Scan for the cell matching the given text and deliver its (x, y) coordinate at center. 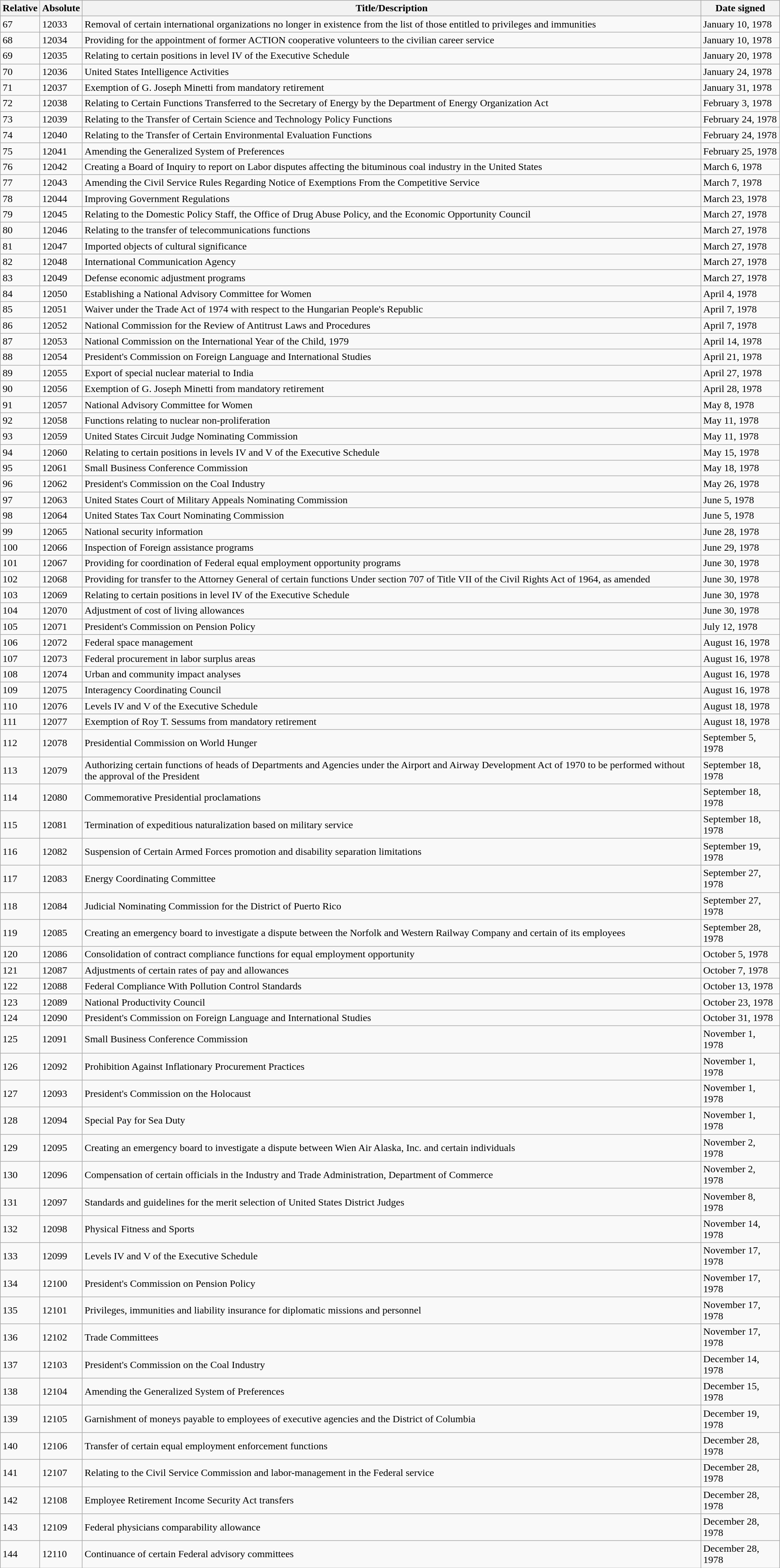
12066 (61, 547)
12040 (61, 135)
132 (20, 1229)
United States Intelligence Activities (392, 72)
December 15, 1978 (740, 1391)
12085 (61, 933)
Consolidation of contract compliance functions for equal employment opportunity (392, 954)
Providing for the appointment of former ACTION cooperative volunteers to the civilian career service (392, 40)
Establishing a National Advisory Committee for Women (392, 294)
12088 (61, 986)
12051 (61, 310)
Creating an emergency board to investigate a dispute between the Norfolk and Western Railway Company and certain of its employees (392, 933)
12072 (61, 642)
12047 (61, 246)
12046 (61, 230)
December 19, 1978 (740, 1419)
National Productivity Council (392, 1002)
130 (20, 1175)
74 (20, 135)
79 (20, 215)
12057 (61, 404)
Relating to the Domestic Policy Staff, the Office of Drug Abuse Policy, and the Economic Opportunity Council (392, 215)
116 (20, 851)
February 25, 1978 (740, 151)
Urban and community impact analyses (392, 674)
104 (20, 611)
68 (20, 40)
March 7, 1978 (740, 182)
12053 (61, 341)
May 8, 1978 (740, 404)
November 8, 1978 (740, 1202)
Energy Coordinating Committee (392, 879)
April 4, 1978 (740, 294)
Exemption of Roy T. Sessums from mandatory retirement (392, 722)
Transfer of certain equal employment enforcement functions (392, 1446)
136 (20, 1337)
12090 (61, 1018)
122 (20, 986)
12033 (61, 24)
106 (20, 642)
67 (20, 24)
April 27, 1978 (740, 373)
12094 (61, 1121)
12055 (61, 373)
International Communication Agency (392, 262)
12089 (61, 1002)
July 12, 1978 (740, 627)
12060 (61, 452)
101 (20, 563)
12075 (61, 690)
78 (20, 199)
12104 (61, 1391)
October 13, 1978 (740, 986)
91 (20, 404)
113 (20, 771)
Termination of expeditious naturalization based on military service (392, 825)
12095 (61, 1148)
128 (20, 1121)
Waiver under the Trade Act of 1974 with respect to the Hungarian People's Republic (392, 310)
12059 (61, 436)
12065 (61, 532)
12048 (61, 262)
Export of special nuclear material to India (392, 373)
National Advisory Committee for Women (392, 404)
92 (20, 420)
12081 (61, 825)
124 (20, 1018)
110 (20, 706)
Removal of certain international organizations no longer in existence from the list of those entitled to privileges and immunities (392, 24)
112 (20, 743)
133 (20, 1256)
95 (20, 468)
President's Commission on the Holocaust (392, 1094)
12101 (61, 1311)
March 6, 1978 (740, 167)
12110 (61, 1555)
Functions relating to nuclear non-proliferation (392, 420)
84 (20, 294)
141 (20, 1473)
87 (20, 341)
April 14, 1978 (740, 341)
12049 (61, 278)
Privileges, immunities and liability insurance for diplomatic missions and personnel (392, 1311)
12100 (61, 1283)
Inspection of Foreign assistance programs (392, 547)
United States Circuit Judge Nominating Commission (392, 436)
12054 (61, 357)
98 (20, 516)
12061 (61, 468)
12041 (61, 151)
Imported objects of cultural significance (392, 246)
137 (20, 1365)
12037 (61, 87)
Interagency Coordinating Council (392, 690)
Creating a Board of Inquiry to report on Labor disputes affecting the bituminous coal industry in the United States (392, 167)
Continuance of certain Federal advisory committees (392, 1555)
12084 (61, 906)
Amending the Civil Service Rules Regarding Notice of Exemptions From the Competitive Service (392, 182)
12068 (61, 579)
115 (20, 825)
69 (20, 56)
Absolute (61, 8)
Relative (20, 8)
Suspension of Certain Armed Forces promotion and disability separation limitations (392, 851)
120 (20, 954)
April 28, 1978 (740, 389)
12073 (61, 658)
April 21, 1978 (740, 357)
Improving Government Regulations (392, 199)
12103 (61, 1365)
Adjustment of cost of living allowances (392, 611)
Prohibition Against Inflationary Procurement Practices (392, 1066)
12063 (61, 500)
12109 (61, 1527)
Federal Compliance With Pollution Control Standards (392, 986)
February 3, 1978 (740, 103)
May 18, 1978 (740, 468)
12086 (61, 954)
Federal procurement in labor surplus areas (392, 658)
99 (20, 532)
12074 (61, 674)
December 14, 1978 (740, 1365)
United States Court of Military Appeals Nominating Commission (392, 500)
72 (20, 103)
109 (20, 690)
131 (20, 1202)
Presidential Commission on World Hunger (392, 743)
12067 (61, 563)
12077 (61, 722)
National security information (392, 532)
12038 (61, 103)
12102 (61, 1337)
12099 (61, 1256)
12039 (61, 119)
National Commission for the Review of Antitrust Laws and Procedures (392, 325)
May 15, 1978 (740, 452)
103 (20, 595)
142 (20, 1500)
134 (20, 1283)
Special Pay for Sea Duty (392, 1121)
12070 (61, 611)
12064 (61, 516)
12043 (61, 182)
Garnishment of moneys payable to employees of executive agencies and the District of Columbia (392, 1419)
12105 (61, 1419)
12076 (61, 706)
January 20, 1978 (740, 56)
Commemorative Presidential proclamations (392, 797)
Defense economic adjustment programs (392, 278)
12050 (61, 294)
12098 (61, 1229)
129 (20, 1148)
111 (20, 722)
Employee Retirement Income Security Act transfers (392, 1500)
121 (20, 970)
94 (20, 452)
March 23, 1978 (740, 199)
12093 (61, 1094)
12045 (61, 215)
117 (20, 879)
73 (20, 119)
70 (20, 72)
12042 (61, 167)
United States Tax Court Nominating Commission (392, 516)
12087 (61, 970)
12079 (61, 771)
Providing for coordination of Federal equal employment opportunity programs (392, 563)
77 (20, 182)
January 24, 1978 (740, 72)
85 (20, 310)
105 (20, 627)
12056 (61, 389)
12069 (61, 595)
75 (20, 151)
Relating to Certain Functions Transferred to the Secretary of Energy by the Department of Energy Organization Act (392, 103)
138 (20, 1391)
76 (20, 167)
71 (20, 87)
12036 (61, 72)
Relating to the Civil Service Commission and labor-management in the Federal service (392, 1473)
135 (20, 1311)
143 (20, 1527)
Title/Description (392, 8)
12071 (61, 627)
12080 (61, 797)
January 31, 1978 (740, 87)
Creating an emergency board to investigate a dispute between Wien Air Alaska, Inc. and certain individuals (392, 1148)
October 23, 1978 (740, 1002)
126 (20, 1066)
12106 (61, 1446)
June 29, 1978 (740, 547)
12034 (61, 40)
Judicial Nominating Commission for the District of Puerto Rico (392, 906)
Standards and guidelines for the merit selection of United States District Judges (392, 1202)
123 (20, 1002)
12096 (61, 1175)
Date signed (740, 8)
12035 (61, 56)
12083 (61, 879)
12052 (61, 325)
Compensation of certain officials in the Industry and Trade Administration, Department of Commerce (392, 1175)
12044 (61, 199)
127 (20, 1094)
81 (20, 246)
October 7, 1978 (740, 970)
125 (20, 1039)
114 (20, 797)
Physical Fitness and Sports (392, 1229)
September 19, 1978 (740, 851)
Relating to certain positions in levels IV and V of the Executive Schedule (392, 452)
140 (20, 1446)
12078 (61, 743)
12107 (61, 1473)
12097 (61, 1202)
139 (20, 1419)
119 (20, 933)
Federal space management (392, 642)
Providing for transfer to the Attorney General of certain functions Under section 707 of Title VII of the Civil Rights Act of 1964, as amended (392, 579)
100 (20, 547)
Relating to the Transfer of Certain Science and Technology Policy Functions (392, 119)
September 5, 1978 (740, 743)
National Commission on the International Year of the Child, 1979 (392, 341)
12082 (61, 851)
12108 (61, 1500)
12091 (61, 1039)
96 (20, 484)
97 (20, 500)
93 (20, 436)
82 (20, 262)
80 (20, 230)
Relating to the transfer of telecommunications functions (392, 230)
83 (20, 278)
October 31, 1978 (740, 1018)
September 28, 1978 (740, 933)
November 14, 1978 (740, 1229)
108 (20, 674)
Adjustments of certain rates of pay and allowances (392, 970)
October 5, 1978 (740, 954)
12092 (61, 1066)
86 (20, 325)
118 (20, 906)
90 (20, 389)
12062 (61, 484)
102 (20, 579)
Relating to the Transfer of Certain Environmental Evaluation Functions (392, 135)
Trade Committees (392, 1337)
12058 (61, 420)
Federal physicians comparability allowance (392, 1527)
144 (20, 1555)
May 26, 1978 (740, 484)
88 (20, 357)
107 (20, 658)
89 (20, 373)
June 28, 1978 (740, 532)
